Locate the cell with the specified text and output its (X, Y) center coordinate. 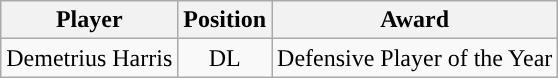
Defensive Player of the Year (415, 58)
Demetrius Harris (90, 58)
Position (225, 20)
Player (90, 20)
Award (415, 20)
DL (225, 58)
